Detect which cell encompasses the target text, then output its (x, y) center coordinate. 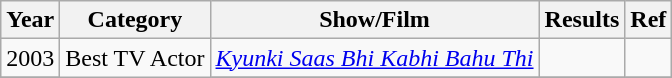
Category (135, 20)
2003 (30, 58)
Show/Film (374, 20)
Kyunki Saas Bhi Kabhi Bahu Thi (374, 58)
Year (30, 20)
Results (582, 20)
Ref (648, 20)
Best TV Actor (135, 58)
